Identify which cell holds the provided text, then report its [X, Y] central coordinate. 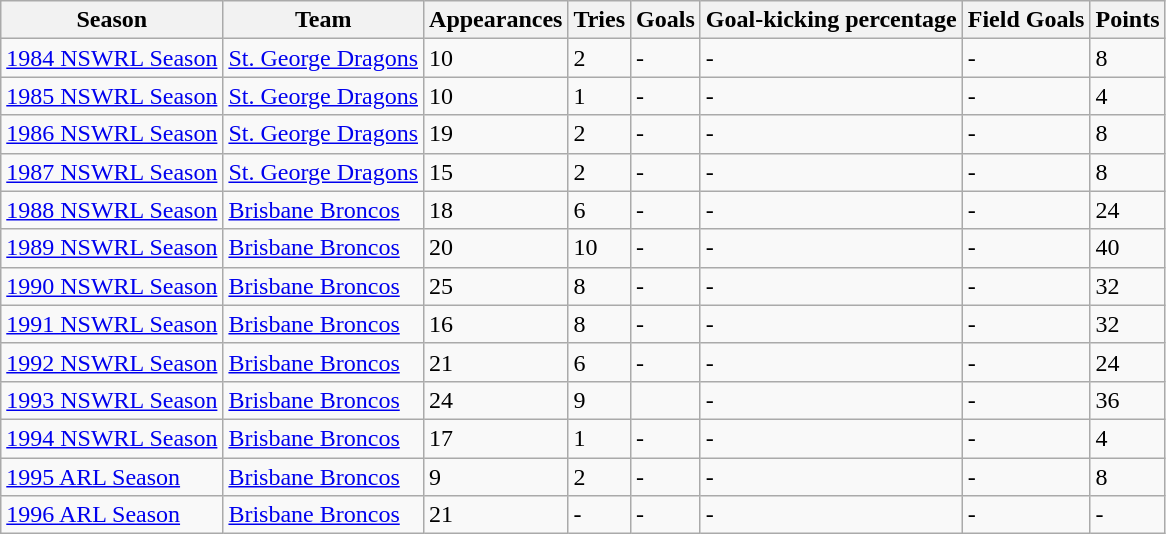
Team [324, 20]
1988 NSWRL Season [112, 210]
1985 NSWRL Season [112, 96]
16 [496, 324]
Field Goals [1026, 20]
Goals [666, 20]
1992 NSWRL Season [112, 362]
1984 NSWRL Season [112, 58]
40 [1128, 248]
1994 NSWRL Season [112, 438]
Appearances [496, 20]
Season [112, 20]
1989 NSWRL Season [112, 248]
1986 NSWRL Season [112, 134]
Goal-kicking percentage [831, 20]
Tries [600, 20]
Points [1128, 20]
17 [496, 438]
1993 NSWRL Season [112, 400]
15 [496, 172]
1987 NSWRL Season [112, 172]
18 [496, 210]
1995 ARL Season [112, 477]
1991 NSWRL Season [112, 324]
1996 ARL Season [112, 515]
1990 NSWRL Season [112, 286]
20 [496, 248]
36 [1128, 400]
25 [496, 286]
19 [496, 134]
